Capture the cell that displays the provided text and extract its [x, y] central coordinate. 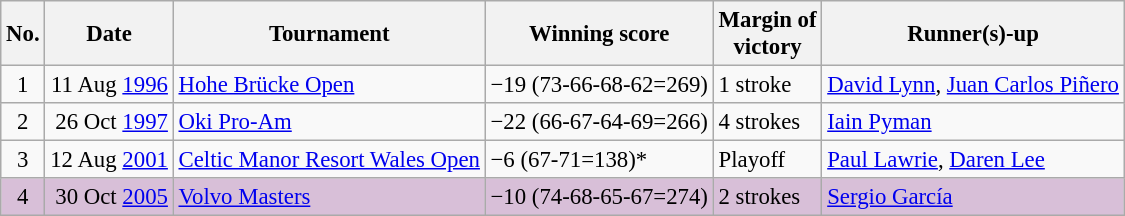
2 strokes [768, 197]
Margin ofvictory [768, 34]
Iain Pyman [973, 122]
Paul Lawrie, Daren Lee [973, 160]
Tournament [329, 34]
12 Aug 2001 [109, 160]
4 [23, 197]
30 Oct 2005 [109, 197]
No. [23, 34]
2 [23, 122]
−10 (74-68-65-67=274) [599, 197]
−6 (67-71=138)* [599, 160]
Sergio García [973, 197]
−19 (73-66-68-62=269) [599, 85]
Volvo Masters [329, 197]
Runner(s)-up [973, 34]
1 stroke [768, 85]
Oki Pro-Am [329, 122]
26 Oct 1997 [109, 122]
11 Aug 1996 [109, 85]
Winning score [599, 34]
1 [23, 85]
Hohe Brücke Open [329, 85]
David Lynn, Juan Carlos Piñero [973, 85]
−22 (66-67-64-69=266) [599, 122]
3 [23, 160]
Date [109, 34]
Playoff [768, 160]
4 strokes [768, 122]
Celtic Manor Resort Wales Open [329, 160]
